Return the (X, Y) coordinate for the center point of the cell that contains the specified text.  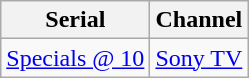
Channel (199, 20)
Specials @ 10 (76, 58)
Serial (76, 20)
Sony TV (199, 58)
